Detect which cell encompasses the target text, then output its [X, Y] center coordinate. 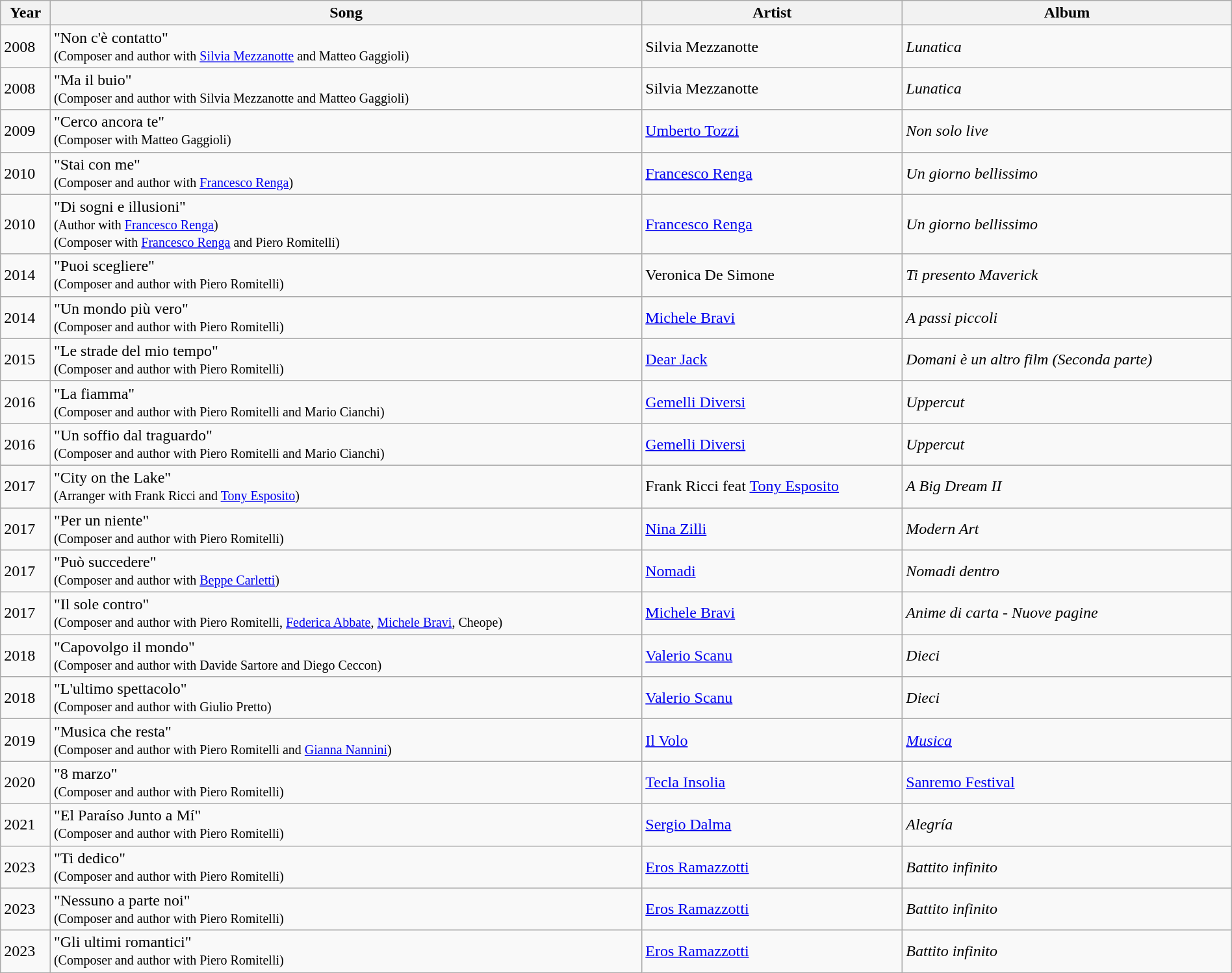
Year [26, 13]
Nomadi dentro [1067, 572]
Non solo live [1067, 131]
Ti presento Maverick [1067, 275]
2021 [26, 825]
Alegría [1067, 825]
2009 [26, 131]
"Di sogni e illusioni"(Author with Francesco Renga) (Composer with Francesco Renga and Piero Romitelli) [346, 224]
Song [346, 13]
2015 [26, 360]
Frank Ricci feat Tony Esposito [772, 486]
"El Paraíso Junto a Mí"(Composer and author with Piero Romitelli) [346, 825]
2019 [26, 740]
Nina Zilli [772, 529]
"Puoi scegliere"(Composer and author with Piero Romitelli) [346, 275]
Il Volo [772, 740]
Domani è un altro film (Seconda parte) [1067, 360]
Modern Art [1067, 529]
"City on the Lake"(Arranger with Frank Ricci and Tony Esposito) [346, 486]
Nomadi [772, 572]
2020 [26, 782]
Musica [1067, 740]
"Il sole contro"(Composer and author with Piero Romitelli, Federica Abbate, Michele Bravi, Cheope) [346, 613]
Album [1067, 13]
Umberto Tozzi [772, 131]
"Un soffio dal traguardo"(Composer and author with Piero Romitelli and Mario Cianchi) [346, 444]
Sergio Dalma [772, 825]
"Per un niente"(Composer and author with Piero Romitelli) [346, 529]
"Può succedere"(Composer and author with Beppe Carletti) [346, 572]
"Cerco ancora te"(Composer with Matteo Gaggioli) [346, 131]
"Nessuno a parte noi"(Composer and author with Piero Romitelli) [346, 909]
Tecla Insolia [772, 782]
"Gli ultimi romantici"(Composer and author with Piero Romitelli) [346, 951]
"Ma il buio"(Composer and author with Silvia Mezzanotte and Matteo Gaggioli) [346, 88]
"Non c'è contatto"(Composer and author with Silvia Mezzanotte and Matteo Gaggioli) [346, 47]
Anime di carta - Nuove pagine [1067, 613]
A passi piccoli [1067, 317]
"Ti dedico"(Composer and author with Piero Romitelli) [346, 866]
"L'ultimo spettacolo"(Composer and author with Giulio Pretto) [346, 698]
"Stai con me"(Composer and author with Francesco Renga) [346, 173]
"8 marzo"(Composer and author with Piero Romitelli) [346, 782]
"Capovolgo il mondo"(Composer and author with Davide Sartore and Diego Ceccon) [346, 656]
A Big Dream II [1067, 486]
Dear Jack [772, 360]
Veronica De Simone [772, 275]
"La fiamma"(Composer and author with Piero Romitelli and Mario Cianchi) [346, 401]
Sanremo Festival [1067, 782]
"Musica che resta"(Composer and author with Piero Romitelli and Gianna Nannini) [346, 740]
"Le strade del mio tempo"(Composer and author with Piero Romitelli) [346, 360]
"Un mondo più vero"(Composer and author with Piero Romitelli) [346, 317]
Artist [772, 13]
